Pinpoint the cell where the given text exists, returning its [x, y] midpoint coordinate. 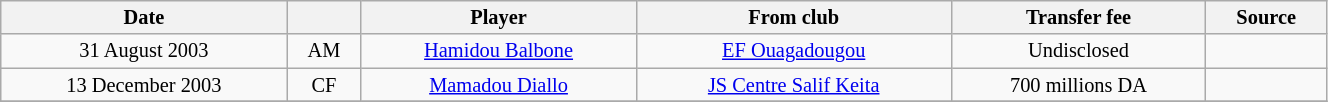
Transfer fee [1078, 17]
Player [498, 17]
EF Ouagadougou [794, 51]
From club [794, 17]
Mamadou Diallo [498, 85]
Undisclosed [1078, 51]
Date [144, 17]
AM [324, 51]
Hamidou Balbone [498, 51]
13 December 2003 [144, 85]
JS Centre Salif Keita [794, 85]
700 millions DA [1078, 85]
31 August 2003 [144, 51]
CF [324, 85]
Source [1266, 17]
